Output the [X, Y] coordinate of the center of the cell containing the given text.  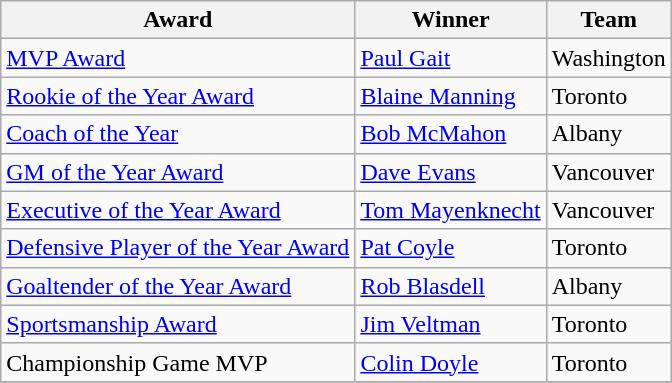
Goaltender of the Year Award [178, 286]
Award [178, 20]
Jim Veltman [450, 324]
Defensive Player of the Year Award [178, 248]
Washington [608, 58]
Blaine Manning [450, 96]
Winner [450, 20]
Bob McMahon [450, 134]
MVP Award [178, 58]
GM of the Year Award [178, 172]
Paul Gait [450, 58]
Coach of the Year [178, 134]
Pat Coyle [450, 248]
Rookie of the Year Award [178, 96]
Sportsmanship Award [178, 324]
Executive of the Year Award [178, 210]
Championship Game MVP [178, 362]
Colin Doyle [450, 362]
Tom Mayenknecht [450, 210]
Dave Evans [450, 172]
Rob Blasdell [450, 286]
Team [608, 20]
